Scan for the cell matching the given text and deliver its (x, y) coordinate at center. 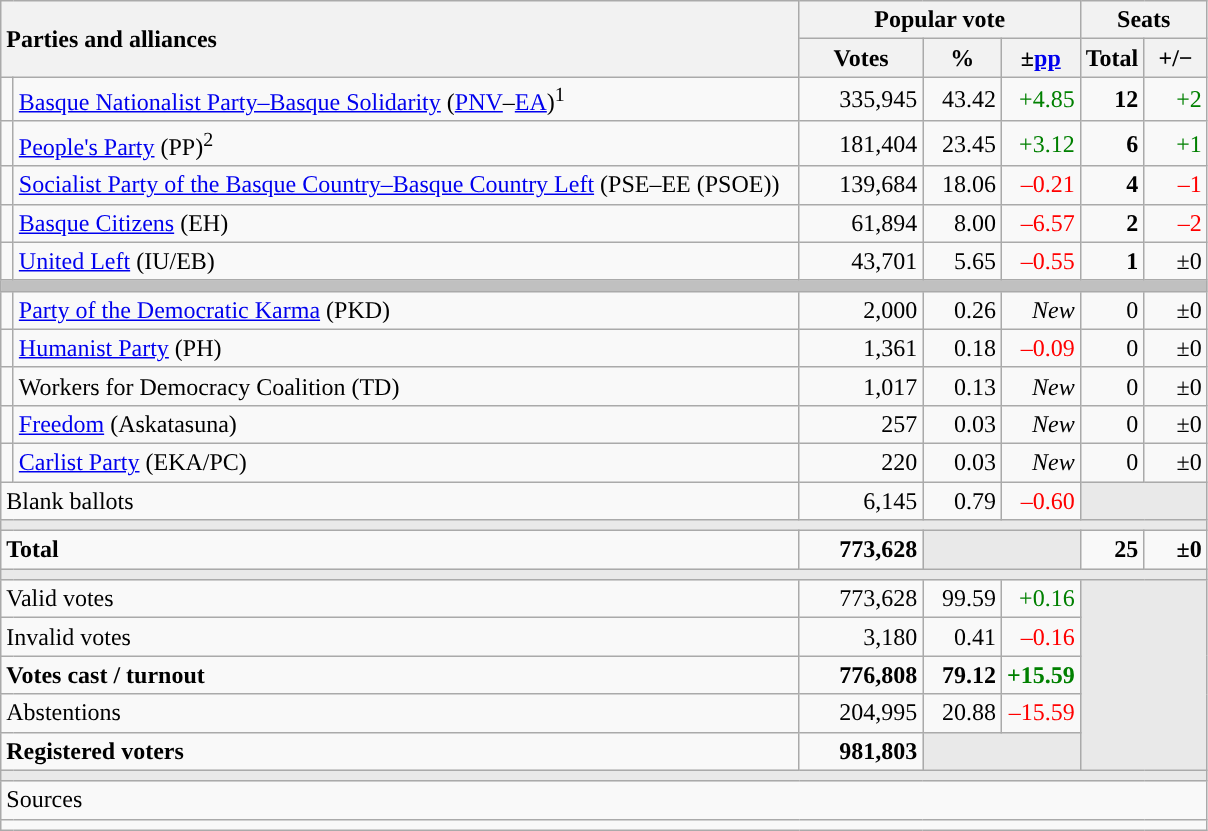
5.65 (962, 261)
% (962, 58)
Invalid votes (400, 637)
220 (861, 462)
Abstentions (400, 713)
3,180 (861, 637)
United Left (IU/EB) (406, 261)
1,361 (861, 348)
Valid votes (400, 599)
0.26 (962, 310)
79.12 (962, 675)
0.79 (962, 501)
2 (1112, 223)
+3.12 (1040, 144)
–0.60 (1040, 501)
23.45 (962, 144)
776,808 (861, 675)
Votes cast / turnout (400, 675)
–15.59 (1040, 713)
0.13 (962, 386)
257 (861, 424)
+4.85 (1040, 100)
Sources (604, 800)
Votes (861, 58)
Workers for Democracy Coalition (TD) (406, 386)
–0.09 (1040, 348)
20.88 (962, 713)
+2 (1176, 100)
Basque Nationalist Party–Basque Solidarity (PNV–EA)1 (406, 100)
+15.59 (1040, 675)
+1 (1176, 144)
139,684 (861, 185)
Party of the Democratic Karma (PKD) (406, 310)
–6.57 (1040, 223)
+0.16 (1040, 599)
61,894 (861, 223)
–1 (1176, 185)
2,000 (861, 310)
People's Party (PP)2 (406, 144)
4 (1112, 185)
6 (1112, 144)
1,017 (861, 386)
99.59 (962, 599)
–0.55 (1040, 261)
Freedom (Askatasuna) (406, 424)
204,995 (861, 713)
Popular vote (940, 20)
8.00 (962, 223)
Seats (1144, 20)
–0.21 (1040, 185)
Carlist Party (EKA/PC) (406, 462)
1 (1112, 261)
Registered voters (400, 751)
6,145 (861, 501)
+/− (1176, 58)
43,701 (861, 261)
±pp (1040, 58)
–0.16 (1040, 637)
Basque Citizens (EH) (406, 223)
181,404 (861, 144)
43.42 (962, 100)
981,803 (861, 751)
335,945 (861, 100)
25 (1112, 550)
18.06 (962, 185)
Socialist Party of the Basque Country–Basque Country Left (PSE–EE (PSOE)) (406, 185)
12 (1112, 100)
–2 (1176, 223)
0.18 (962, 348)
Blank ballots (400, 501)
0.41 (962, 637)
Humanist Party (PH) (406, 348)
Parties and alliances (400, 39)
